Locate the cell with the specified text and output its [X, Y] center coordinate. 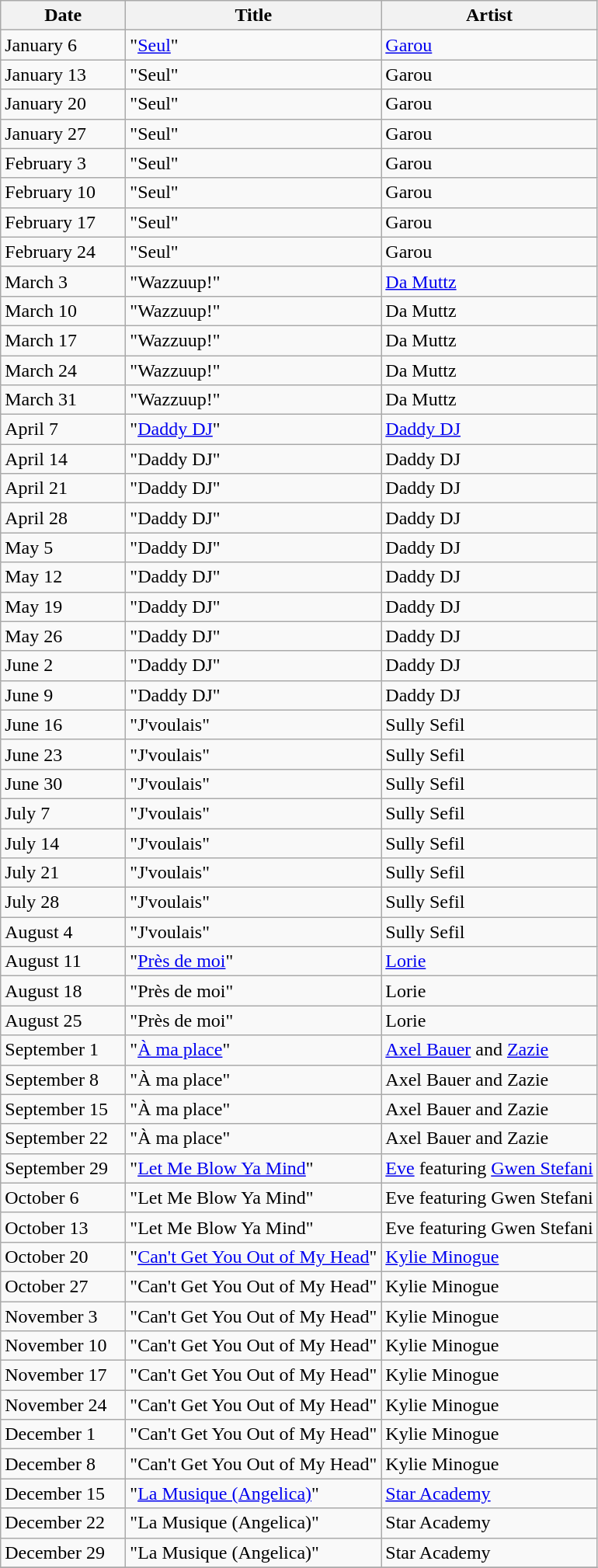
April 28 [64, 518]
May 26 [64, 636]
May 5 [64, 548]
February 10 [64, 193]
December 22 [64, 1523]
November 10 [64, 1346]
February 3 [64, 163]
March 3 [64, 281]
March 24 [64, 370]
Date [64, 16]
March 31 [64, 400]
October 6 [64, 1198]
July 14 [64, 843]
July 21 [64, 873]
August 18 [64, 991]
June 16 [64, 725]
Title [253, 16]
September 8 [64, 1080]
October 13 [64, 1227]
September 1 [64, 1050]
February 24 [64, 252]
May 19 [64, 607]
August 25 [64, 1020]
November 17 [64, 1375]
April 21 [64, 488]
November 3 [64, 1316]
May 12 [64, 577]
September 29 [64, 1168]
January 6 [64, 45]
October 20 [64, 1257]
June 9 [64, 695]
January 20 [64, 104]
June 30 [64, 784]
December 1 [64, 1434]
August 4 [64, 932]
June 23 [64, 754]
January 13 [64, 75]
February 17 [64, 222]
April 14 [64, 459]
September 15 [64, 1109]
Artist [489, 16]
December 15 [64, 1493]
December 8 [64, 1464]
March 10 [64, 311]
July 7 [64, 813]
October 27 [64, 1286]
November 24 [64, 1405]
March 17 [64, 340]
January 27 [64, 134]
December 29 [64, 1552]
August 11 [64, 961]
July 28 [64, 902]
June 2 [64, 666]
September 22 [64, 1139]
April 7 [64, 429]
